Locate the cell with the specified text and output its [x, y] center coordinate. 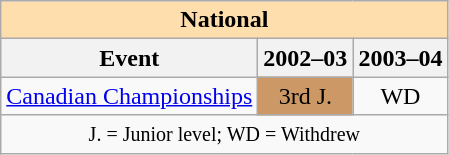
WD [400, 96]
J. = Junior level; WD = Withdrew [224, 134]
Event [130, 58]
3rd J. [306, 96]
National [224, 20]
Canadian Championships [130, 96]
2003–04 [400, 58]
2002–03 [306, 58]
